For the text-containing cell, return its midpoint in (x, y) coordinate format. 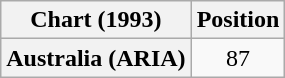
Australia (ARIA) (96, 58)
Position (238, 20)
87 (238, 58)
Chart (1993) (96, 20)
